Scan for the cell matching the given text and deliver its [x, y] coordinate at center. 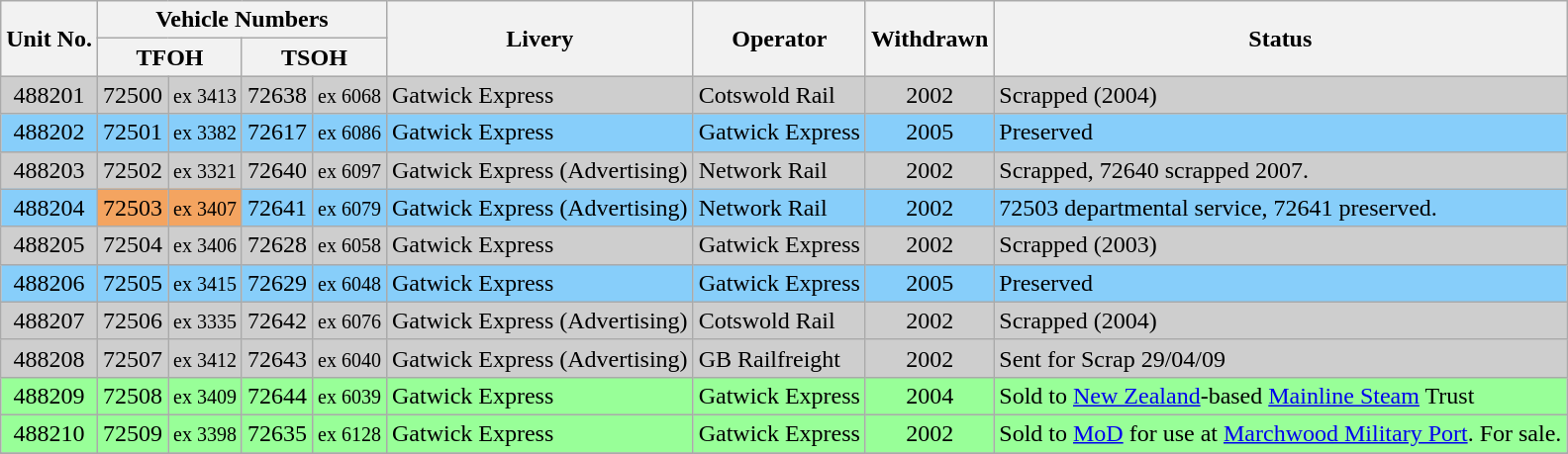
488201 [49, 95]
488205 [49, 245]
72503 [133, 208]
ex 3321 [206, 170]
Sent for Scrap 29/04/09 [1281, 358]
ex 3412 [206, 358]
72506 [133, 320]
72617 [277, 133]
72640 [277, 170]
Scrapped (2003) [1281, 245]
ex 3398 [206, 433]
72501 [133, 133]
72508 [133, 396]
ex 6068 [350, 95]
ex 6039 [350, 396]
72642 [277, 320]
ex 3415 [206, 283]
Livery [539, 39]
488203 [49, 170]
488202 [49, 133]
72635 [277, 433]
ex 3335 [206, 320]
488210 [49, 433]
ex 3413 [206, 95]
ex 6128 [350, 433]
Status [1281, 39]
ex 6076 [350, 320]
Sold to New Zealand-based Mainline Steam Trust [1281, 396]
TSOH [314, 57]
488208 [49, 358]
Unit No. [49, 39]
72500 [133, 95]
ex 3382 [206, 133]
ex 6040 [350, 358]
488207 [49, 320]
ex 6048 [350, 283]
Scrapped, 72640 scrapped 2007. [1281, 170]
Operator [779, 39]
488204 [49, 208]
ex 3407 [206, 208]
ex 6086 [350, 133]
488206 [49, 283]
72641 [277, 208]
ex 3406 [206, 245]
2004 [929, 396]
72505 [133, 283]
72503 departmental service, 72641 preserved. [1281, 208]
TFOH [169, 57]
GB Railfreight [779, 358]
488209 [49, 396]
ex 6058 [350, 245]
72638 [277, 95]
ex 6079 [350, 208]
72509 [133, 433]
72629 [277, 283]
72502 [133, 170]
72644 [277, 396]
Withdrawn [929, 39]
Vehicle Numbers [242, 20]
ex 3409 [206, 396]
72643 [277, 358]
72507 [133, 358]
72504 [133, 245]
ex 6097 [350, 170]
Sold to MoD for use at Marchwood Military Port. For sale. [1281, 433]
72628 [277, 245]
